Determine the [x, y] coordinate at the center of the cell enclosing the given text.  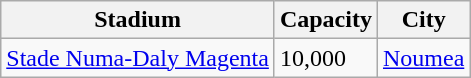
City [423, 20]
Stade Numa-Daly Magenta [138, 58]
10,000 [326, 58]
Capacity [326, 20]
Stadium [138, 20]
Noumea [423, 58]
